Locate the cell with the specified text and output its (X, Y) center coordinate. 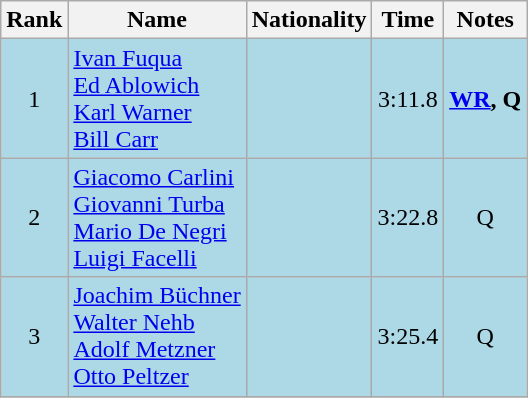
Joachim BüchnerWalter NehbAdolf MetznerOtto Peltzer (157, 336)
Rank (34, 20)
Name (157, 20)
3:11.8 (408, 98)
Giacomo CarliniGiovanni TurbaMario De NegriLuigi Facelli (157, 218)
1 (34, 98)
3 (34, 336)
Ivan FuquaEd AblowichKarl WarnerBill Carr (157, 98)
Notes (486, 20)
3:25.4 (408, 336)
Time (408, 20)
3:22.8 (408, 218)
2 (34, 218)
WR, Q (486, 98)
Nationality (309, 20)
